Extract the (X, Y) coordinate from the center of the cell holding the provided text.  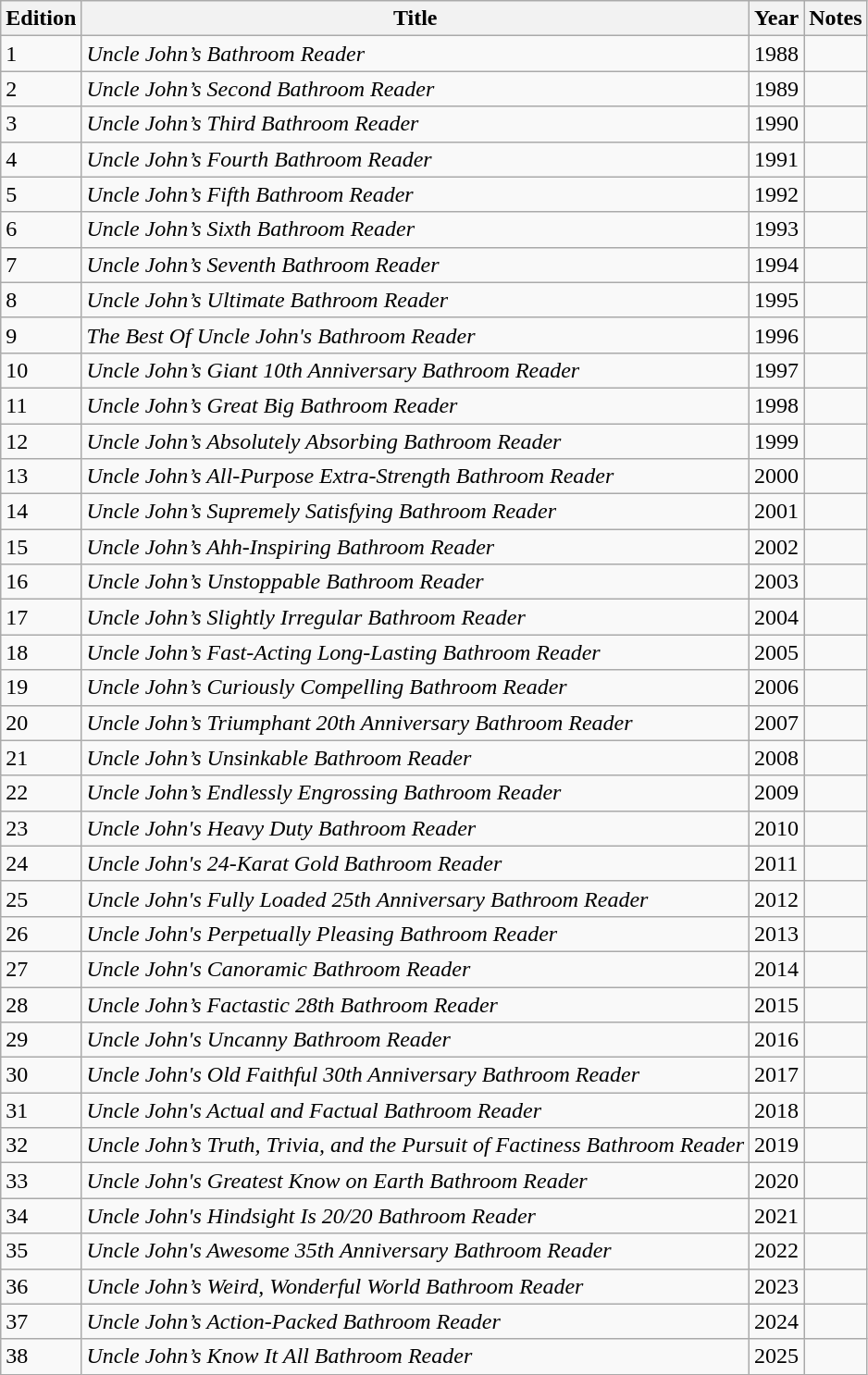
14 (41, 512)
Uncle John’s Fifth Bathroom Reader (415, 194)
Uncle John’s Fourth Bathroom Reader (415, 159)
6 (41, 229)
2005 (777, 652)
Uncle John’s Truth, Trivia, and the Pursuit of Factiness Bathroom Reader (415, 1146)
Uncle John’s Weird, Wonderful World Bathroom Reader (415, 1286)
2021 (777, 1216)
Uncle John's Actual and Factual Bathroom Reader (415, 1110)
Uncle John’s Third Bathroom Reader (415, 124)
2025 (777, 1356)
13 (41, 477)
2017 (777, 1075)
2023 (777, 1286)
1988 (777, 54)
Uncle John’s Know It All Bathroom Reader (415, 1356)
32 (41, 1146)
1989 (777, 89)
2001 (777, 512)
Uncle John’s Endlessly Engrossing Bathroom Reader (415, 793)
Year (777, 19)
35 (41, 1251)
10 (41, 370)
2007 (777, 723)
16 (41, 582)
Uncle John's Old Faithful 30th Anniversary Bathroom Reader (415, 1075)
Uncle John’s Unsinkable Bathroom Reader (415, 758)
2010 (777, 828)
Uncle John’s Ultimate Bathroom Reader (415, 300)
2 (41, 89)
28 (41, 1004)
Uncle John's Awesome 35th Anniversary Bathroom Reader (415, 1251)
34 (41, 1216)
Uncle John's 24-Karat Gold Bathroom Reader (415, 863)
Uncle John’s Action-Packed Bathroom Reader (415, 1321)
1997 (777, 370)
25 (41, 898)
Uncle John’s Great Big Bathroom Reader (415, 405)
2000 (777, 477)
4 (41, 159)
Uncle John’s Supremely Satisfying Bathroom Reader (415, 512)
11 (41, 405)
31 (41, 1110)
38 (41, 1356)
29 (41, 1040)
1990 (777, 124)
1 (41, 54)
3 (41, 124)
Uncle John's Canoramic Bathroom Reader (415, 969)
Uncle John’s Seventh Bathroom Reader (415, 265)
36 (41, 1286)
33 (41, 1181)
2009 (777, 793)
2012 (777, 898)
Uncle John’s Fast-Acting Long-Lasting Bathroom Reader (415, 652)
27 (41, 969)
21 (41, 758)
Uncle John’s Ahh-Inspiring Bathroom Reader (415, 547)
2004 (777, 617)
Uncle John’s Triumphant 20th Anniversary Bathroom Reader (415, 723)
2003 (777, 582)
22 (41, 793)
Edition (41, 19)
Uncle John’s Absolutely Absorbing Bathroom Reader (415, 441)
Uncle John's Fully Loaded 25th Anniversary Bathroom Reader (415, 898)
26 (41, 934)
Uncle John’s Unstoppable Bathroom Reader (415, 582)
2013 (777, 934)
Notes (836, 19)
1998 (777, 405)
17 (41, 617)
Uncle John’s Sixth Bathroom Reader (415, 229)
2022 (777, 1251)
2014 (777, 969)
Uncle John’s Second Bathroom Reader (415, 89)
1995 (777, 300)
Uncle John's Heavy Duty Bathroom Reader (415, 828)
18 (41, 652)
Uncle John’s Giant 10th Anniversary Bathroom Reader (415, 370)
Uncle John's Uncanny Bathroom Reader (415, 1040)
12 (41, 441)
8 (41, 300)
1994 (777, 265)
Uncle John’s Curiously Compelling Bathroom Reader (415, 687)
2020 (777, 1181)
15 (41, 547)
2015 (777, 1004)
2008 (777, 758)
Uncle John's Perpetually Pleasing Bathroom Reader (415, 934)
Uncle John’s All-Purpose Extra-Strength Bathroom Reader (415, 477)
19 (41, 687)
1996 (777, 335)
Uncle John’s Slightly Irregular Bathroom Reader (415, 617)
20 (41, 723)
2018 (777, 1110)
2011 (777, 863)
2019 (777, 1146)
Title (415, 19)
1999 (777, 441)
1992 (777, 194)
1993 (777, 229)
2016 (777, 1040)
2002 (777, 547)
30 (41, 1075)
9 (41, 335)
5 (41, 194)
1991 (777, 159)
2006 (777, 687)
2024 (777, 1321)
Uncle John’s Bathroom Reader (415, 54)
Uncle John's Hindsight Is 20/20 Bathroom Reader (415, 1216)
24 (41, 863)
37 (41, 1321)
7 (41, 265)
Uncle John's Greatest Know on Earth Bathroom Reader (415, 1181)
Uncle John’s Factastic 28th Bathroom Reader (415, 1004)
23 (41, 828)
The Best Of Uncle John's Bathroom Reader (415, 335)
